Determine the (X, Y) coordinate at the center of the cell enclosing the given text.  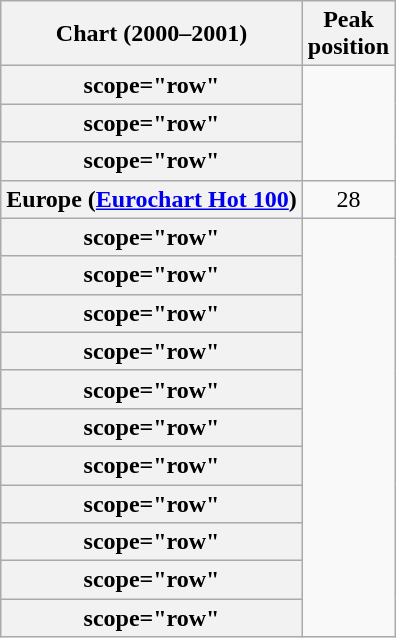
Europe (Eurochart Hot 100) (152, 199)
Peakposition (348, 34)
Chart (2000–2001) (152, 34)
28 (348, 199)
